From the cell containing the given text, extract its center point as (X, Y) coordinate. 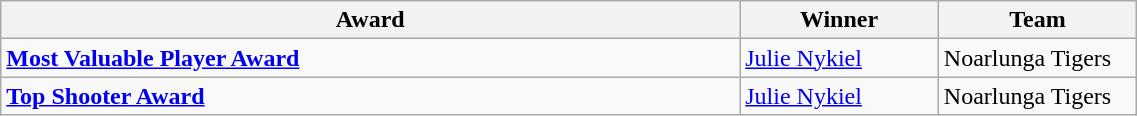
Award (370, 20)
Team (1038, 20)
Winner (840, 20)
Top Shooter Award (370, 96)
Most Valuable Player Award (370, 58)
